Search for the cell housing the specified text and yield its (X, Y) center coordinate. 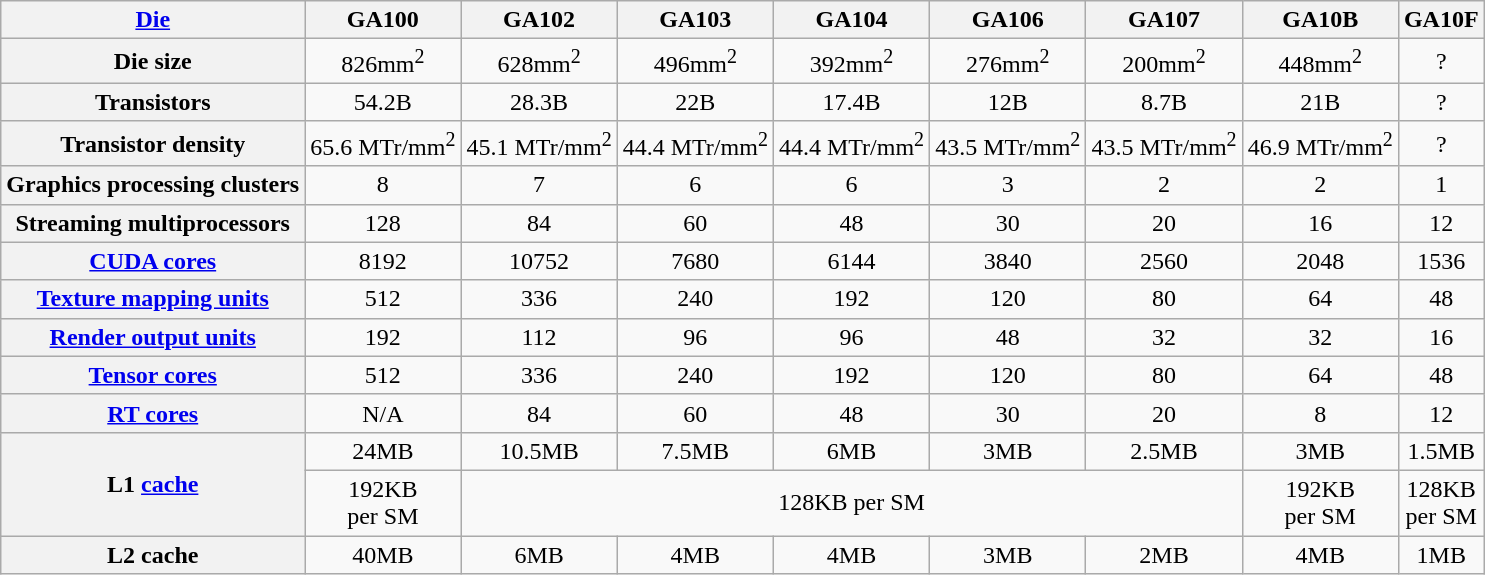
GA107 (1164, 20)
10.5MB (539, 451)
Transistor density (153, 144)
Transistors (153, 102)
128KBper SM (1441, 502)
2560 (1164, 261)
496mm2 (695, 62)
CUDA cores (153, 261)
2MB (1164, 555)
628mm2 (539, 62)
GA100 (383, 20)
GA103 (695, 20)
Render output units (153, 337)
GA106 (1008, 20)
21B (1320, 102)
24MB (383, 451)
1.5MB (1441, 451)
1MB (1441, 555)
RT cores (153, 413)
128KB per SM (852, 502)
GA104 (851, 20)
54.2B (383, 102)
GA10B (1320, 20)
7.5MB (695, 451)
200mm2 (1164, 62)
2048 (1320, 261)
8192 (383, 261)
3 (1008, 185)
6144 (851, 261)
28.3B (539, 102)
392mm2 (851, 62)
1536 (1441, 261)
L2 cache (153, 555)
GA10F (1441, 20)
128 (383, 223)
7680 (695, 261)
46.9 MTr/mm2 (1320, 144)
1 (1441, 185)
826mm2 (383, 62)
L1 cache (153, 484)
8.7B (1164, 102)
276mm2 (1008, 62)
Die size (153, 62)
448mm2 (1320, 62)
Streaming multiprocessors (153, 223)
3840 (1008, 261)
N/A (383, 413)
GA102 (539, 20)
Graphics processing clusters (153, 185)
10752 (539, 261)
Texture mapping units (153, 299)
Die (153, 20)
45.1 MTr/mm2 (539, 144)
2.5MB (1164, 451)
12B (1008, 102)
40MB (383, 555)
22B (695, 102)
112 (539, 337)
17.4B (851, 102)
65.6 MTr/mm2 (383, 144)
7 (539, 185)
Tensor cores (153, 375)
